Extract the [X, Y] coordinate from the center of the cell holding the provided text.  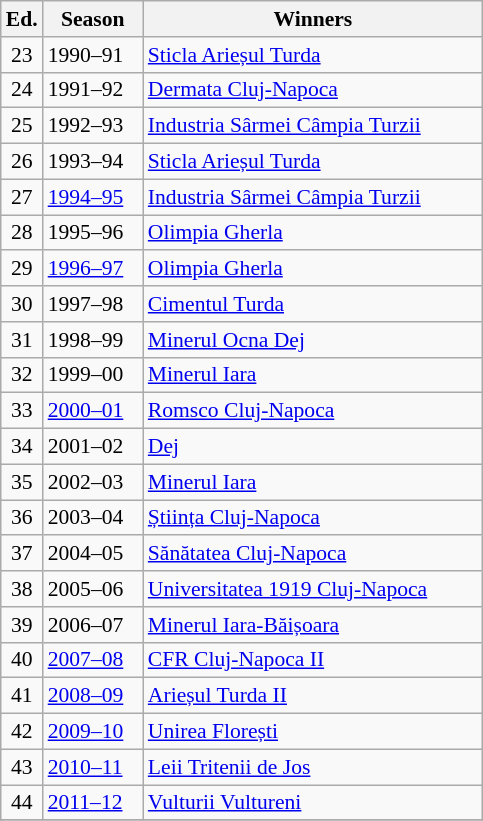
24 [22, 90]
Dermata Cluj-Napoca [313, 90]
Unirea Florești [313, 732]
2004–05 [93, 554]
Winners [313, 19]
42 [22, 732]
Știința Cluj-Napoca [313, 518]
1995–96 [93, 233]
2007–08 [93, 660]
25 [22, 126]
Leii Tritenii de Jos [313, 767]
Minerul Ocna Dej [313, 340]
2001–02 [93, 447]
Universitatea 1919 Cluj-Napoca [313, 589]
Romsco Cluj-Napoca [313, 411]
Dej [313, 447]
35 [22, 482]
41 [22, 696]
1990–91 [93, 55]
39 [22, 625]
Ed. [22, 19]
2006–07 [93, 625]
1998–99 [93, 340]
23 [22, 55]
31 [22, 340]
1997–98 [93, 304]
2002–03 [93, 482]
2008–09 [93, 696]
2003–04 [93, 518]
1994–95 [93, 197]
Cimentul Turda [313, 304]
37 [22, 554]
26 [22, 162]
Arieșul Turda II [313, 696]
28 [22, 233]
32 [22, 375]
2010–11 [93, 767]
30 [22, 304]
43 [22, 767]
2000–01 [93, 411]
2009–10 [93, 732]
Vulturii Vultureni [313, 803]
Minerul Iara-Băișoara [313, 625]
1991–92 [93, 90]
38 [22, 589]
36 [22, 518]
33 [22, 411]
40 [22, 660]
44 [22, 803]
2011–12 [93, 803]
1996–97 [93, 269]
2005–06 [93, 589]
1992–93 [93, 126]
CFR Cluj-Napoca II [313, 660]
1999–00 [93, 375]
Season [93, 19]
34 [22, 447]
29 [22, 269]
Sănătatea Cluj-Napoca [313, 554]
1993–94 [93, 162]
27 [22, 197]
